Find where the given text appears and provide that cell's center as (x, y) coordinate. 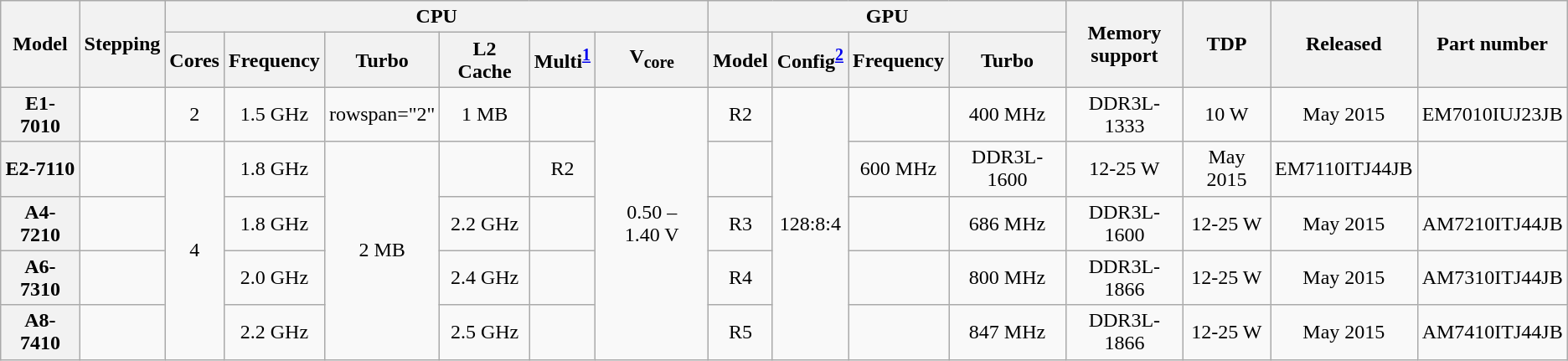
4 (194, 250)
R5 (740, 332)
Released (1344, 44)
AM7410ITJ44JB (1493, 332)
Stepping (122, 44)
847 MHz (1007, 332)
1.5 GHz (274, 114)
TDP (1226, 44)
A8-7410 (40, 332)
Multi1 (562, 60)
R3 (740, 223)
rowspan="2" (382, 114)
Part number (1493, 44)
800 MHz (1007, 278)
Cores (194, 60)
L2 Cache (484, 60)
600 MHz (899, 169)
DDR3L-1333 (1125, 114)
R4 (740, 278)
A6-7310 (40, 278)
2.4 GHz (484, 278)
10 W (1226, 114)
AM7310ITJ44JB (1493, 278)
400 MHz (1007, 114)
2.5 GHz (484, 332)
A4-7210 (40, 223)
Memorysupport (1125, 44)
AM7210ITJ44JB (1493, 223)
2.0 GHz (274, 278)
Vcore (652, 60)
1 MB (484, 114)
2 MB (382, 250)
2 (194, 114)
128:8:4 (810, 223)
E2-7110 (40, 169)
E1-7010 (40, 114)
EM7110ITJ44JB (1344, 169)
CPU (437, 17)
Config2 (810, 60)
0.50 – 1.40 V (652, 223)
EM7010IUJ23JB (1493, 114)
GPU (888, 17)
686 MHz (1007, 223)
